Locate the cell with the specified text and output its [X, Y] center coordinate. 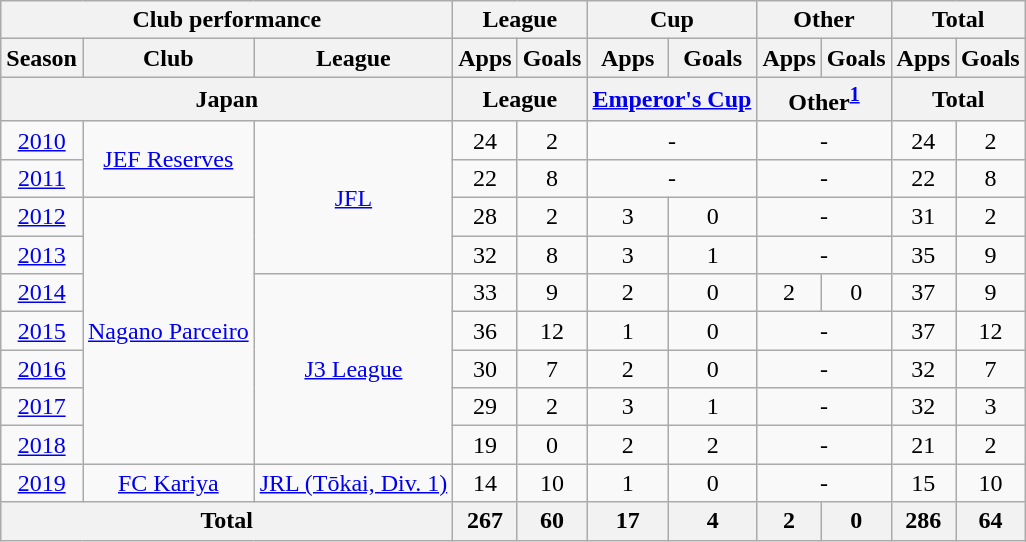
14 [485, 483]
Other1 [824, 100]
2011 [42, 178]
JFL [354, 197]
30 [485, 369]
19 [485, 445]
Club performance [227, 20]
4 [713, 521]
36 [485, 331]
31 [923, 217]
17 [628, 521]
2016 [42, 369]
2014 [42, 293]
60 [552, 521]
28 [485, 217]
J3 League [354, 369]
2015 [42, 331]
Emperor's Cup [672, 100]
21 [923, 445]
FC Kariya [168, 483]
2010 [42, 140]
2017 [42, 407]
33 [485, 293]
64 [991, 521]
Cup [672, 20]
286 [923, 521]
2018 [42, 445]
Club [168, 58]
JRL (Tōkai, Div. 1) [354, 483]
2012 [42, 217]
15 [923, 483]
2019 [42, 483]
Other [824, 20]
JEF Reserves [168, 159]
267 [485, 521]
29 [485, 407]
2013 [42, 255]
35 [923, 255]
Japan [227, 100]
Nagano Parceiro [168, 331]
Season [42, 58]
